Output the [x, y] coordinate of the center of the cell containing the given text.  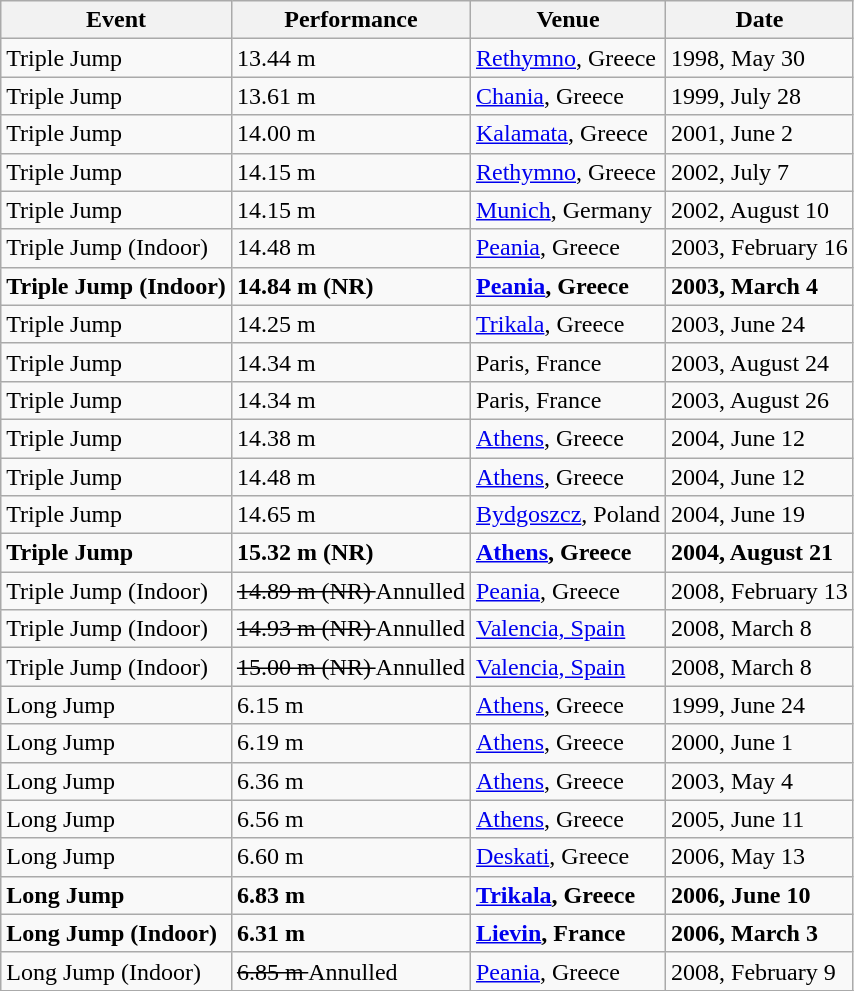
1999, June 24 [760, 705]
6.19 m [350, 743]
2002, August 10 [760, 210]
Lievin, France [568, 933]
13.44 m [350, 58]
2006, May 13 [760, 857]
2004, August 21 [760, 553]
1999, July 28 [760, 96]
6.85 m Annulled [350, 971]
Date [760, 20]
2006, March 3 [760, 933]
Chania, Greece [568, 96]
14.38 m [350, 438]
6.15 m [350, 705]
2008, February 9 [760, 971]
6.60 m [350, 857]
2003, February 16 [760, 248]
14.00 m [350, 134]
Kalamata, Greece [568, 134]
14.25 m [350, 324]
2004, June 19 [760, 515]
1998, May 30 [760, 58]
Performance [350, 20]
2002, July 7 [760, 172]
2001, June 2 [760, 134]
2006, June 10 [760, 895]
6.83 m [350, 895]
6.31 m [350, 933]
2003, August 26 [760, 400]
Venue [568, 20]
2008, February 13 [760, 591]
2003, May 4 [760, 781]
Event [116, 20]
2005, June 11 [760, 819]
14.65 m [350, 515]
2003, August 24 [760, 362]
Deskati, Greece [568, 857]
15.00 m (NR) Annulled [350, 667]
Bydgoszcz, Poland [568, 515]
2000, June 1 [760, 743]
15.32 m (NR) [350, 553]
14.93 m (NR) Annulled [350, 629]
2003, June 24 [760, 324]
14.89 m (NR) Annulled [350, 591]
13.61 m [350, 96]
14.84 m (NR) [350, 286]
2003, March 4 [760, 286]
6.56 m [350, 819]
Munich, Germany [568, 210]
6.36 m [350, 781]
